Provide the (x, y) coordinate of the cell's center where the given text is located.  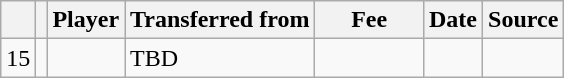
Source (524, 20)
TBD (220, 58)
Transferred from (220, 20)
Player (86, 20)
15 (18, 58)
Date (452, 20)
Fee (370, 20)
